Capture the cell that displays the provided text and extract its (x, y) central coordinate. 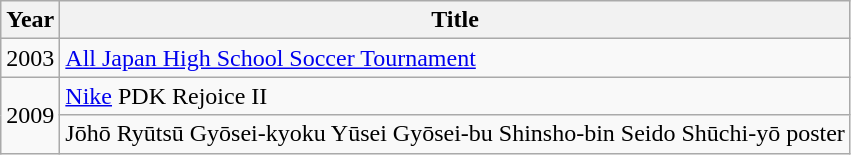
Nike PDK Rejoice II (456, 96)
Title (456, 20)
2009 (30, 115)
2003 (30, 58)
Jōhō Ryūtsū Gyōsei-kyoku Yūsei Gyōsei-bu Shinsho-bin Seido Shūchi-yō poster (456, 134)
Year (30, 20)
All Japan High School Soccer Tournament (456, 58)
